Find where the given text appears and provide that cell's center as (x, y) coordinate. 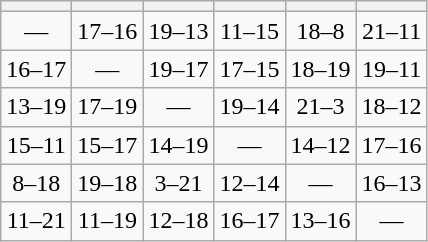
18–19 (320, 69)
19–11 (392, 69)
15–17 (108, 145)
11–19 (108, 221)
19–18 (108, 183)
16–13 (392, 183)
14–12 (320, 145)
11–21 (36, 221)
19–13 (178, 31)
15–11 (36, 145)
14–19 (178, 145)
12–14 (250, 183)
18–12 (392, 107)
17–19 (108, 107)
8–18 (36, 183)
13–19 (36, 107)
3–21 (178, 183)
21–3 (320, 107)
13–16 (320, 221)
11–15 (250, 31)
19–14 (250, 107)
18–8 (320, 31)
17–15 (250, 69)
19–17 (178, 69)
12–18 (178, 221)
21–11 (392, 31)
